Pinpoint the cell where the given text exists, returning its (X, Y) midpoint coordinate. 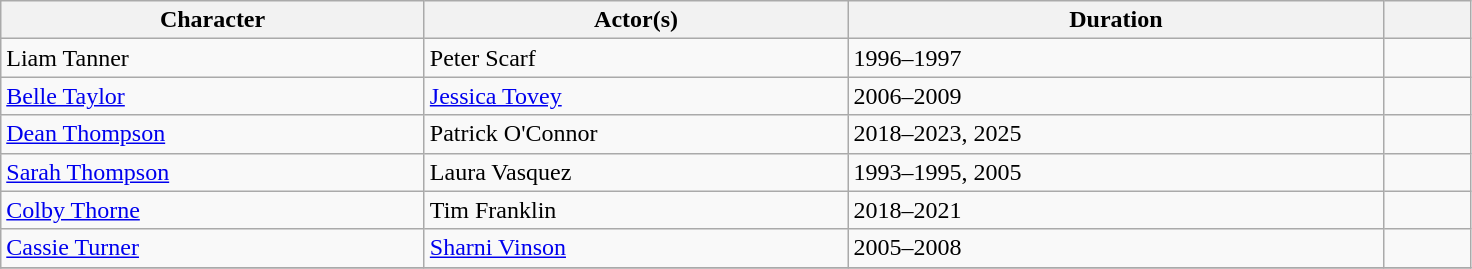
2018–2021 (1116, 210)
Duration (1116, 20)
Belle Taylor (213, 96)
2005–2008 (1116, 248)
Sharni Vinson (636, 248)
2006–2009 (1116, 96)
Peter Scarf (636, 58)
2018–2023, 2025 (1116, 134)
Jessica Tovey (636, 96)
1993–1995, 2005 (1116, 172)
Patrick O'Connor (636, 134)
Actor(s) (636, 20)
Laura Vasquez (636, 172)
Cassie Turner (213, 248)
Character (213, 20)
Colby Thorne (213, 210)
1996–1997 (1116, 58)
Sarah Thompson (213, 172)
Dean Thompson (213, 134)
Tim Franklin (636, 210)
Liam Tanner (213, 58)
